Detect which cell encompasses the target text, then output its (X, Y) center coordinate. 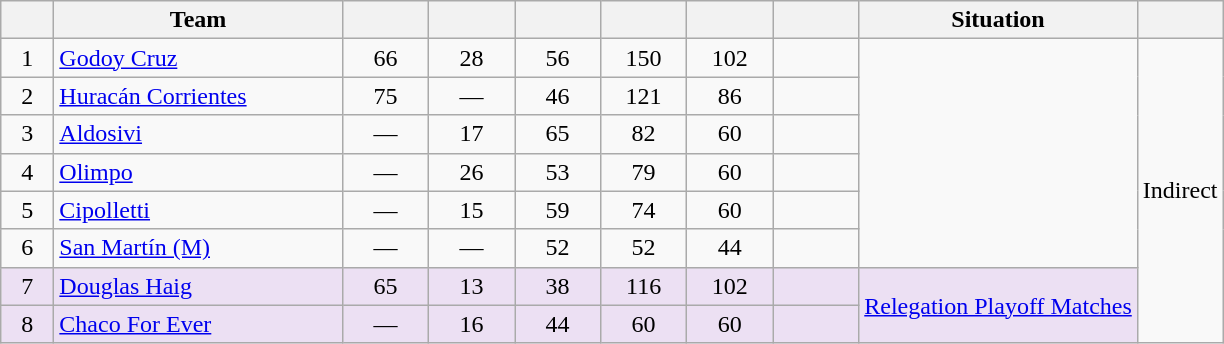
26 (471, 172)
5 (28, 210)
46 (557, 96)
Indirect (1180, 191)
1 (28, 58)
38 (557, 286)
3 (28, 134)
Huracán Corrientes (198, 96)
82 (644, 134)
Relegation Playoff Matches (998, 305)
86 (730, 96)
Douglas Haig (198, 286)
15 (471, 210)
28 (471, 58)
Situation (998, 20)
53 (557, 172)
8 (28, 324)
79 (644, 172)
Olimpo (198, 172)
7 (28, 286)
6 (28, 248)
59 (557, 210)
4 (28, 172)
121 (644, 96)
Chaco For Ever (198, 324)
116 (644, 286)
150 (644, 58)
74 (644, 210)
San Martín (M) (198, 248)
Aldosivi (198, 134)
Cipolletti (198, 210)
16 (471, 324)
13 (471, 286)
Godoy Cruz (198, 58)
56 (557, 58)
2 (28, 96)
75 (385, 96)
17 (471, 134)
66 (385, 58)
Team (198, 20)
